For the text-containing cell, return its midpoint in (X, Y) coordinate format. 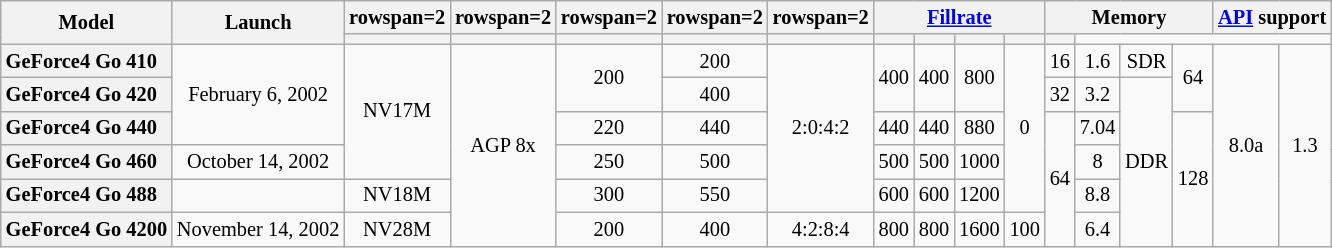
4:2:8:4 (821, 229)
DDR (1146, 161)
1.3 (1305, 145)
NV17M (397, 112)
GeForce4 Go 420 (86, 94)
2:0:4:2 (821, 128)
3.2 (1098, 94)
November 14, 2002 (258, 229)
1600 (979, 229)
220 (609, 128)
SDR (1146, 61)
GeForce4 Go 488 (86, 195)
250 (609, 162)
GeForce4 Go 440 (86, 128)
0 (1025, 128)
GeForce4 Go 4200 (86, 229)
32 (1060, 94)
API support (1272, 17)
February 6, 2002 (258, 94)
7.04 (1098, 128)
Model (86, 22)
1.6 (1098, 61)
1000 (979, 162)
550 (715, 195)
128 (1193, 178)
Fillrate (960, 17)
6.4 (1098, 229)
300 (609, 195)
8.8 (1098, 195)
Launch (258, 22)
GeForce4 Go 410 (86, 61)
880 (979, 128)
16 (1060, 61)
NV28M (397, 229)
8.0a (1246, 145)
1200 (979, 195)
GeForce4 Go 460 (86, 162)
100 (1025, 229)
8 (1098, 162)
NV18M (397, 195)
October 14, 2002 (258, 162)
AGP 8x (503, 145)
Memory (1129, 17)
